For the text-containing cell, return its midpoint in (x, y) coordinate format. 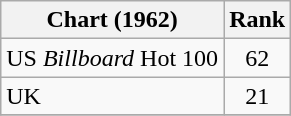
21 (258, 96)
UK (112, 96)
62 (258, 58)
Rank (258, 20)
Chart (1962) (112, 20)
US Billboard Hot 100 (112, 58)
